Identify which cell holds the provided text, then report its (X, Y) central coordinate. 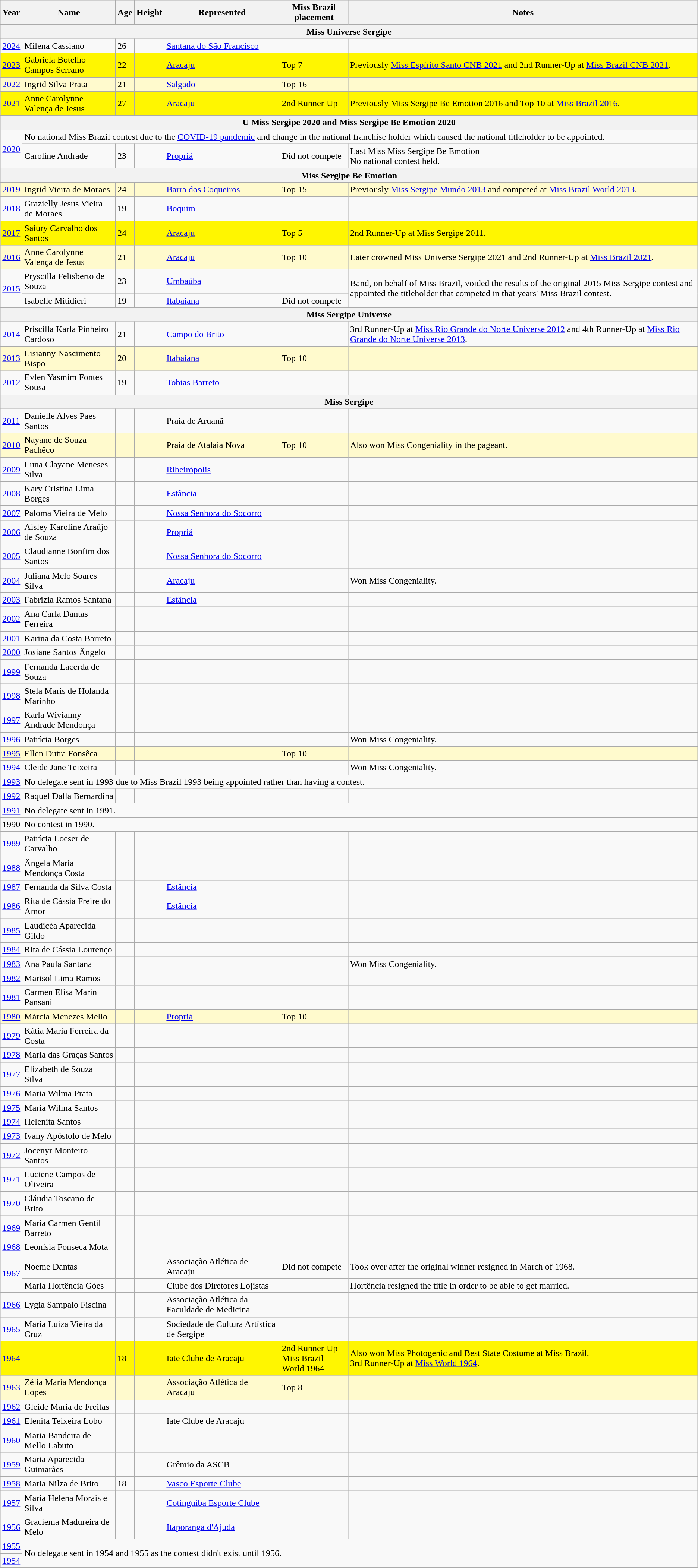
1954 (11, 1561)
Ana Paula Santana (69, 964)
Height (149, 13)
1984 (11, 950)
Top 7 (314, 65)
1970 (11, 1204)
1975 (11, 1107)
2019 (11, 189)
2017 (11, 233)
Maria Wilma Prata (69, 1093)
1994 (11, 768)
2014 (11, 334)
Rita de Cássia Lourenço (69, 950)
1988 (11, 867)
Luciene Campos de Oliveira (69, 1180)
Priscilla Karla Pinheiro Cardoso (69, 334)
Caroline Andrade (69, 156)
1957 (11, 1502)
Praia de Aruanã (222, 421)
22 (125, 65)
Carmen Elisa Marin Pansani (69, 997)
Maria Wilma Santos (69, 1107)
Rita de Cássia Freire do Amor (69, 906)
1985 (11, 931)
U Miss Sergipe 2020 and Miss Sergipe Be Emotion 2020 (349, 123)
Miss Universe Sergipe (349, 32)
Maria das Graças Santos (69, 1055)
Previously Miss Espírito Santo CNB 2021 and 2nd Runner-Up at Miss Brazil CNB 2021. (523, 65)
Paloma Vieira de Melo (69, 513)
1978 (11, 1055)
Pryscilla Felisberto de Souza (69, 282)
2nd Runner-UpMiss Brazil World 1964 (314, 1358)
1973 (11, 1136)
1974 (11, 1122)
2nd Runner-Up at Miss Sergipe 2011. (523, 233)
Also won Miss Congeniality in the pageant. (523, 445)
Ribeirópolis (222, 470)
Top 8 (314, 1388)
Grazielly Jesus Vieira de Moraes (69, 209)
Miss Sergipe Universe (349, 315)
Umbaúba (222, 282)
1983 (11, 964)
Maria Nilza de Brito (69, 1483)
1996 (11, 739)
2011 (11, 421)
2002 (11, 619)
Fernanda Lacerda de Souza (69, 671)
Leonísia Fonseca Mota (69, 1247)
2000 (11, 652)
Barra dos Coqueiros (222, 189)
1980 (11, 1017)
Represented (222, 13)
Lygia Sampaio Fiscina (69, 1305)
Elizabeth de Souza Silva (69, 1074)
1958 (11, 1483)
2001 (11, 638)
Ângela Maria Mendonça Costa (69, 867)
Previously Miss Sergipe Be Emotion 2016 and Top 10 at Miss Brazil 2016. (523, 104)
2007 (11, 513)
1986 (11, 906)
Ingrid Vieira de Moraes (69, 189)
Helenita Santos (69, 1122)
Vasco Esporte Clube (222, 1483)
1965 (11, 1329)
1969 (11, 1228)
Maria Aparecida Guimarães (69, 1464)
Top 15 (314, 189)
Top 16 (314, 84)
Boquim (222, 209)
1987 (11, 887)
Zélia Maria Mendonça Lopes (69, 1388)
Top 5 (314, 233)
1997 (11, 720)
Josiane Santos Ângelo (69, 652)
Santana do São Francisco (222, 46)
No delegate sent in 1991. (360, 810)
Clube dos Diretores Lojistas (222, 1286)
2008 (11, 493)
Fernanda da Silva Costa (69, 887)
Karla Wivianny Andrade Mendonça (69, 720)
Kátia Maria Ferreira da Costa (69, 1036)
Associação Atlética da Faculdade de Medicina (222, 1305)
Ellen Dutra Fonsêca (69, 753)
Claudianne Bonfim dos Santos (69, 556)
Gabriela Botelho Campos Serrano (69, 65)
1966 (11, 1305)
2009 (11, 470)
1999 (11, 671)
Name (69, 13)
2018 (11, 209)
Miss Sergipe (349, 402)
Patrícia Loeser de Carvalho (69, 844)
2015 (11, 288)
20 (125, 358)
Also won Miss Photogenic and Best State Costume at Miss Brazil.3rd Runner-Up at Miss World 1964. (523, 1358)
Salgado (222, 84)
2023 (11, 65)
Maria Luiza Vieira da Cruz (69, 1329)
No contest in 1990. (360, 824)
Cleide Jane Teixeira (69, 768)
Gleide Maria de Freitas (69, 1407)
1968 (11, 1247)
Age (125, 13)
1990 (11, 824)
1961 (11, 1421)
3rd Runner-Up at Miss Rio Grande do Norte Universe 2012 and 4th Runner-Up at Miss Rio Grande do Norte Universe 2013. (523, 334)
2005 (11, 556)
Cotinguiba Esporte Clube (222, 1502)
Maria Bandeira de Mello Labuto (69, 1440)
Danielle Alves Paes Santos (69, 421)
Sociedade de Cultura Artística de Sergipe (222, 1329)
Milena Cassiano (69, 46)
2004 (11, 581)
2020 (11, 149)
Maria Hortência Góes (69, 1286)
1976 (11, 1093)
1977 (11, 1074)
Kary Cristina Lima Borges (69, 493)
1955 (11, 1546)
Took over after the original winner resigned in March of 1968. (523, 1266)
Itaporanga d'Ajuda (222, 1527)
Saiury Carvalho dos Santos (69, 233)
1995 (11, 753)
Maria Carmen Gentil Barreto (69, 1228)
1962 (11, 1407)
Previously Miss Sergipe Mundo 2013 and competed at Miss Brazil World 2013. (523, 189)
Karina da Costa Barreto (69, 638)
2016 (11, 257)
No delegate sent in 1993 due to Miss Brazil 1993 being appointed rather than having a contest. (360, 782)
Jocenyr Monteiro Santos (69, 1155)
2003 (11, 600)
26 (125, 46)
Tobias Barreto (222, 382)
Lisianny Nascimento Bispo (69, 358)
1959 (11, 1464)
Graciema Madureira de Melo (69, 1527)
1982 (11, 978)
Patrícia Borges (69, 739)
Maria Helena Morais e Silva (69, 1502)
1991 (11, 810)
1967 (11, 1274)
Grêmio da ASCB (222, 1464)
1972 (11, 1155)
1989 (11, 844)
Márcia Menezes Mello (69, 1017)
1981 (11, 997)
1964 (11, 1358)
1979 (11, 1036)
Praia de Atalaia Nova (222, 445)
Cláudia Toscano de Brito (69, 1204)
No delegate sent in 1954 and 1955 as the contest didn't exist until 1956. (360, 1553)
2013 (11, 358)
2012 (11, 382)
Aisley Karoline Araújo de Souza (69, 532)
2006 (11, 532)
1960 (11, 1440)
27 (125, 104)
Noeme Dantas (69, 1266)
Hortência resigned the title in order to be able to get married. (523, 1286)
Evlen Yasmim Fontes Sousa (69, 382)
1993 (11, 782)
Last Miss Miss Sergipe Be EmotionNo national contest held. (523, 156)
Ana Carla Dantas Ferreira (69, 619)
Laudicéa Aparecida Gildo (69, 931)
1992 (11, 796)
2010 (11, 445)
Fabrizia Ramos Santana (69, 600)
Year (11, 13)
Juliana Melo Soares Silva (69, 581)
Marisol Lima Ramos (69, 978)
2024 (11, 46)
Later crowned Miss Universe Sergipe 2021 and 2nd Runner-Up at Miss Brazil 2021. (523, 257)
Raquel Dalla Bernardina (69, 796)
1963 (11, 1388)
Nayane de Souza Pachêco (69, 445)
Luna Clayane Meneses Silva (69, 470)
Elenita Teixeira Lobo (69, 1421)
Campo do Brito (222, 334)
2nd Runner-Up (314, 104)
1998 (11, 696)
2021 (11, 104)
Stela Maris de Holanda Marinho (69, 696)
Miss Brazil placement (314, 13)
Miss Sergipe Be Emotion (349, 175)
Notes (523, 13)
Ivany Apóstolo de Melo (69, 1136)
1971 (11, 1180)
1956 (11, 1527)
2022 (11, 84)
Isabelle Mitidieri (69, 301)
Ingrid Silva Prata (69, 84)
